Return the [x, y] coordinate for the center point of the cell that contains the specified text.  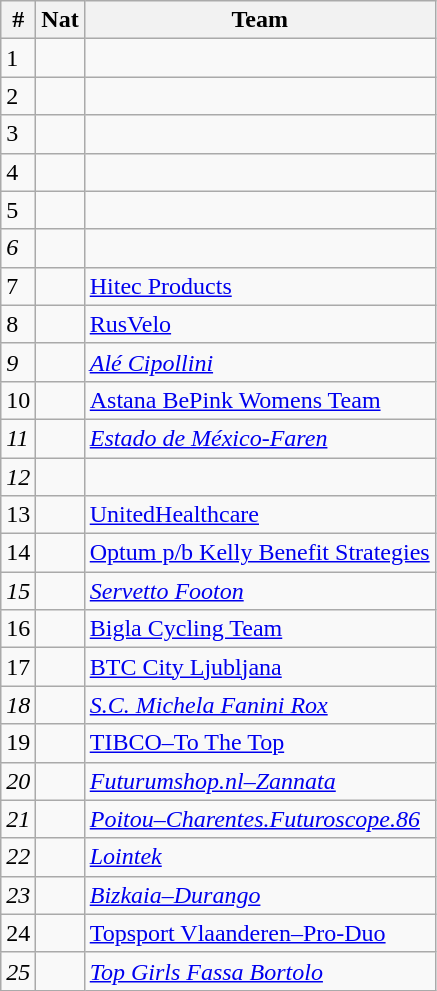
22 [18, 857]
Servetto Footon [260, 591]
8 [18, 324]
Topsport Vlaanderen–Pro-Duo [260, 933]
Nat [60, 20]
20 [18, 781]
Astana BePink Womens Team [260, 400]
23 [18, 895]
Alé Cipollini [260, 362]
13 [18, 515]
# [18, 20]
4 [18, 172]
UnitedHealthcare [260, 515]
7 [18, 286]
Top Girls Fassa Bortolo [260, 971]
17 [18, 667]
10 [18, 400]
16 [18, 629]
BTC City Ljubljana [260, 667]
Hitec Products [260, 286]
15 [18, 591]
Team [260, 20]
TIBCO–To The Top [260, 743]
5 [18, 210]
RusVelo [260, 324]
Estado de México-Faren [260, 438]
Lointek [260, 857]
Futurumshop.nl–Zannata [260, 781]
Bizkaia–Durango [260, 895]
1 [18, 58]
21 [18, 819]
12 [18, 477]
Poitou–Charentes.Futuroscope.86 [260, 819]
19 [18, 743]
14 [18, 553]
6 [18, 248]
25 [18, 971]
24 [18, 933]
9 [18, 362]
11 [18, 438]
Optum p/b Kelly Benefit Strategies [260, 553]
3 [18, 134]
S.C. Michela Fanini Rox [260, 705]
2 [18, 96]
Bigla Cycling Team [260, 629]
18 [18, 705]
